Return [X, Y] of the center of cell containing provided text 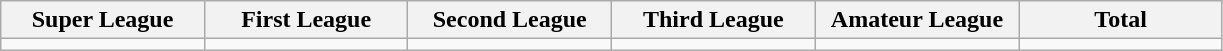
First League [306, 20]
Second League [510, 20]
Super League [103, 20]
Amateur League [917, 20]
Third League [714, 20]
Total [1121, 20]
